Scan for the cell matching the given text and deliver its [x, y] coordinate at center. 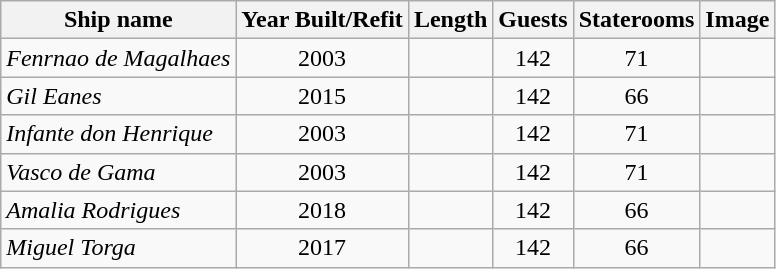
Year Built/Refit [322, 20]
Miguel Torga [118, 248]
Fenrnao de Magalhaes [118, 58]
Gil Eanes [118, 96]
Infante don Henrique [118, 134]
Image [738, 20]
Length [450, 20]
Amalia Rodrigues [118, 210]
2018 [322, 210]
2015 [322, 96]
2017 [322, 248]
Guests [533, 20]
Vasco de Gama [118, 172]
Staterooms [636, 20]
Ship name [118, 20]
